Output the [X, Y] coordinate of the center of the cell containing the given text.  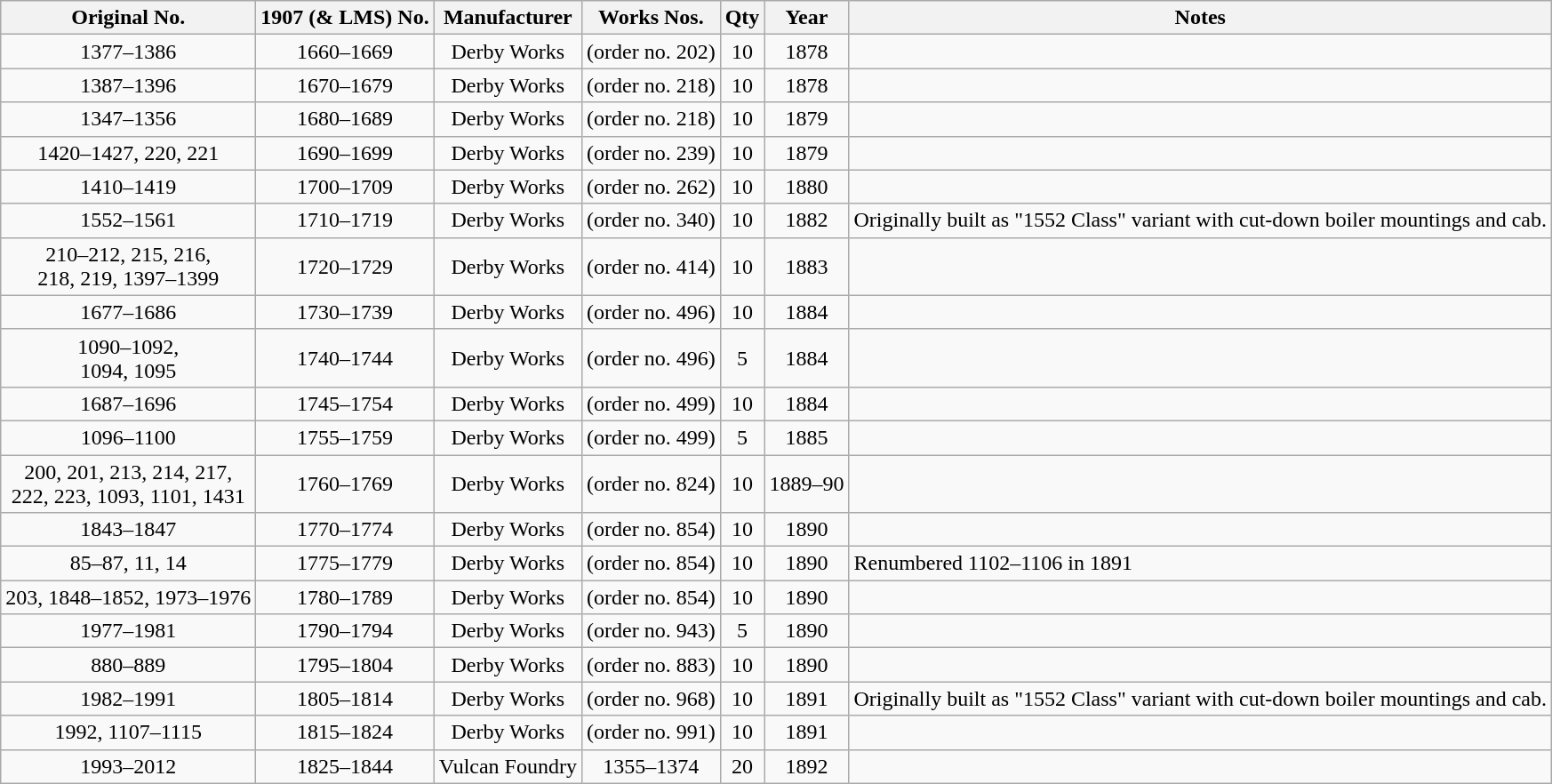
1096–1100 [128, 437]
(order no. 414) [651, 267]
1745–1754 [345, 404]
1815–1824 [345, 732]
Manufacturer [508, 18]
200, 201, 213, 214, 217,222, 223, 1093, 1101, 1431 [128, 484]
1740–1744 [345, 357]
1770–1774 [345, 530]
1882 [807, 220]
(order no. 202) [651, 52]
1377–1386 [128, 52]
1883 [807, 267]
1880 [807, 187]
1670–1679 [345, 85]
1790–1794 [345, 631]
Qty [742, 18]
(order no. 991) [651, 732]
1410–1419 [128, 187]
1387–1396 [128, 85]
20 [742, 766]
1720–1729 [345, 267]
1690–1699 [345, 153]
1355–1374 [651, 766]
880–889 [128, 665]
Works Nos. [651, 18]
Notes [1200, 18]
Vulcan Foundry [508, 766]
1760–1769 [345, 484]
1680–1689 [345, 119]
(order no. 943) [651, 631]
Renumbered 1102–1106 in 1891 [1200, 564]
Original No. [128, 18]
(order no. 824) [651, 484]
1843–1847 [128, 530]
Year [807, 18]
(order no. 239) [651, 153]
1993–2012 [128, 766]
1885 [807, 437]
(order no. 968) [651, 699]
1907 (& LMS) No. [345, 18]
(order no. 262) [651, 187]
85–87, 11, 14 [128, 564]
1889–90 [807, 484]
1700–1709 [345, 187]
1552–1561 [128, 220]
1687–1696 [128, 404]
1755–1759 [345, 437]
1892 [807, 766]
1977–1981 [128, 631]
(order no. 340) [651, 220]
1660–1669 [345, 52]
1780–1789 [345, 597]
1347–1356 [128, 119]
1710–1719 [345, 220]
1992, 1107–1115 [128, 732]
1420–1427, 220, 221 [128, 153]
210–212, 215, 216,218, 219, 1397–1399 [128, 267]
1795–1804 [345, 665]
1805–1814 [345, 699]
(order no. 883) [651, 665]
1982–1991 [128, 699]
1730–1739 [345, 312]
1677–1686 [128, 312]
1090–1092, 1094, 1095 [128, 357]
1775–1779 [345, 564]
1825–1844 [345, 766]
203, 1848–1852, 1973–1976 [128, 597]
